Extract the (X, Y) coordinate from the center of the cell holding the provided text.  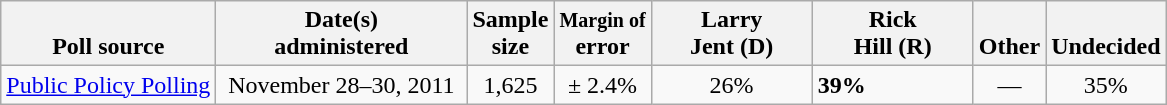
Public Policy Polling (108, 85)
— (1009, 85)
Samplesize (510, 34)
RickHill (R) (892, 34)
Other (1009, 34)
Margin oferror (602, 34)
LarryJent (D) (732, 34)
Undecided (1106, 34)
39% (892, 85)
26% (732, 85)
November 28–30, 2011 (342, 85)
Date(s)administered (342, 34)
35% (1106, 85)
± 2.4% (602, 85)
1,625 (510, 85)
Poll source (108, 34)
